Output the [X, Y] coordinate of the center of the cell containing the given text.  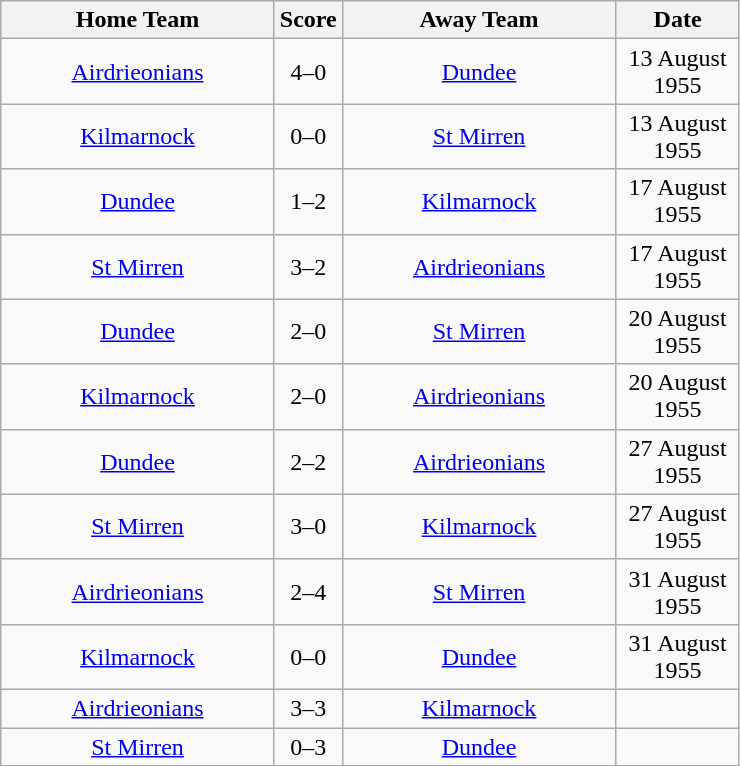
4–0 [308, 72]
3–3 [308, 708]
1–2 [308, 202]
0–3 [308, 747]
Date [678, 20]
2–4 [308, 592]
Home Team [138, 20]
Away Team [479, 20]
3–2 [308, 266]
Score [308, 20]
3–0 [308, 526]
2–2 [308, 462]
